From the cell containing the given text, extract its center point as [x, y] coordinate. 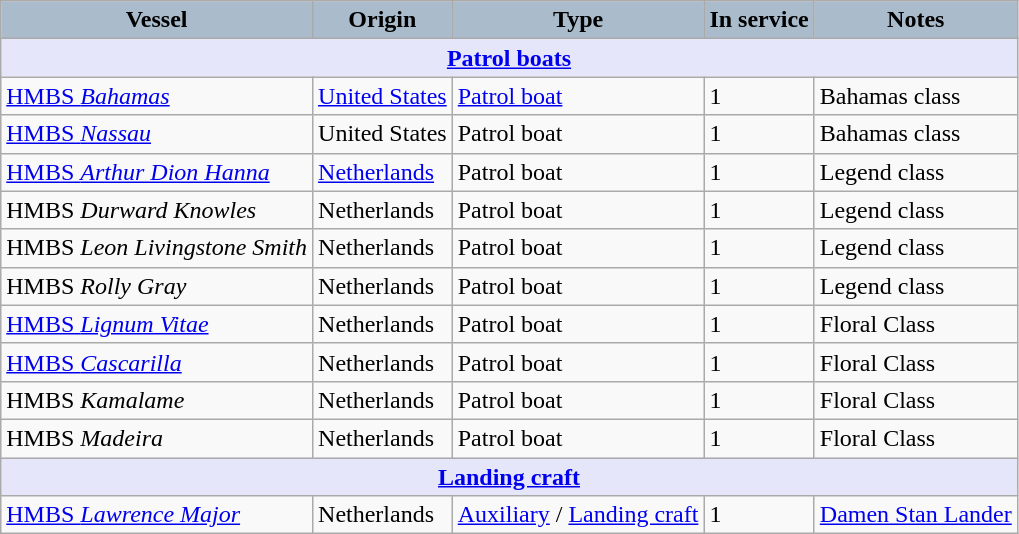
Origin [383, 20]
HMBS Nassau [157, 134]
Auxiliary / Landing craft [578, 515]
HMBS Leon Livingstone Smith [157, 248]
HMBS Rolly Gray [157, 286]
Type [578, 20]
HMBS Lawrence Major [157, 515]
Damen Stan Lander [916, 515]
HMBS Kamalame [157, 400]
HMBS Madeira [157, 438]
HMBS Arthur Dion Hanna [157, 172]
In service [759, 20]
Vessel [157, 20]
HMBS Durward Knowles [157, 210]
Notes [916, 20]
HMBS Cascarilla [157, 362]
HMBS Lignum Vitae [157, 324]
HMBS Bahamas [157, 96]
Patrol boats [510, 58]
Landing craft [510, 477]
